Detect which cell encompasses the target text, then output its (x, y) center coordinate. 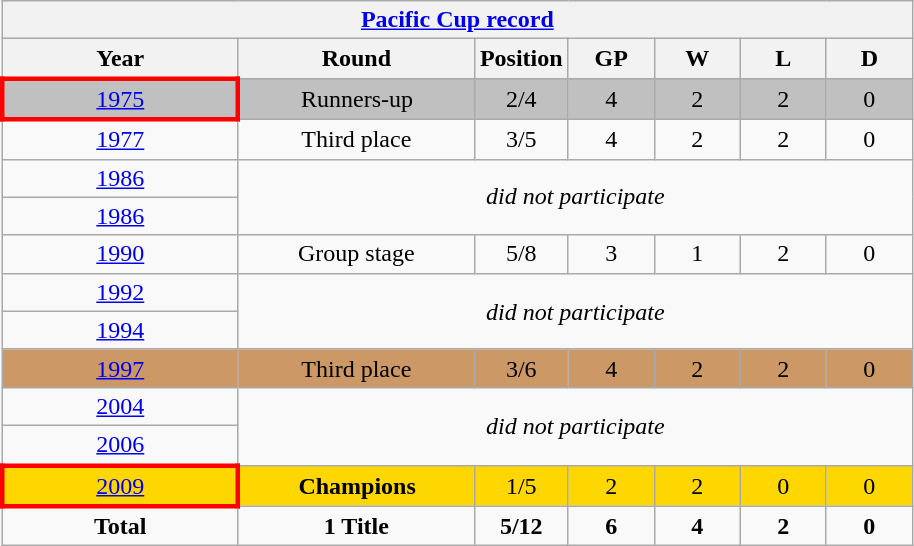
1 Title (356, 526)
Pacific Cup record (457, 20)
2004 (120, 406)
Year (120, 59)
Round (356, 59)
Position (521, 59)
3 (611, 254)
2006 (120, 445)
Total (120, 526)
5/8 (521, 254)
Group stage (356, 254)
L (783, 59)
2009 (120, 486)
3/6 (521, 368)
1990 (120, 254)
W (697, 59)
1997 (120, 368)
Champions (356, 486)
D (869, 59)
1994 (120, 330)
3/5 (521, 139)
1992 (120, 292)
6 (611, 526)
Runners-up (356, 98)
1 (697, 254)
2/4 (521, 98)
1975 (120, 98)
1977 (120, 139)
GP (611, 59)
5/12 (521, 526)
1/5 (521, 486)
